Search for the cell housing the specified text and yield its (x, y) center coordinate. 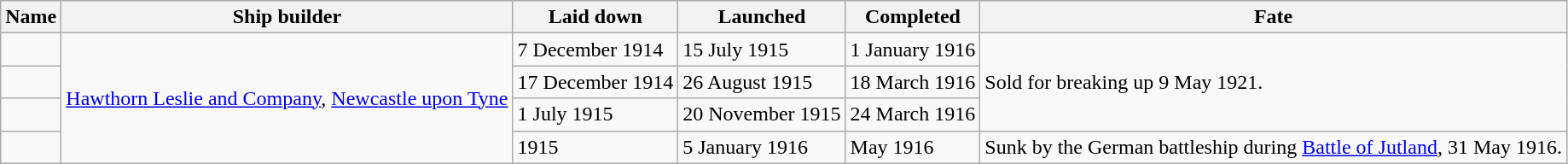
Laid down (595, 17)
18 March 1916 (913, 82)
Completed (913, 17)
20 November 1915 (762, 114)
Sunk by the German battleship during Battle of Jutland, 31 May 1916. (1274, 147)
Hawthorn Leslie and Company, Newcastle upon Tyne (287, 98)
1 July 1915 (595, 114)
15 July 1915 (762, 50)
26 August 1915 (762, 82)
1915 (595, 147)
5 January 1916 (762, 147)
24 March 1916 (913, 114)
1 January 1916 (913, 50)
Sold for breaking up 9 May 1921. (1274, 82)
Ship builder (287, 17)
May 1916 (913, 147)
Launched (762, 17)
Name (31, 17)
17 December 1914 (595, 82)
Fate (1274, 17)
7 December 1914 (595, 50)
